Capture the cell that displays the provided text and extract its (x, y) central coordinate. 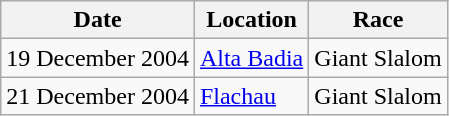
Alta Badia (251, 58)
Flachau (251, 96)
Date (98, 20)
Race (378, 20)
21 December 2004 (98, 96)
Location (251, 20)
19 December 2004 (98, 58)
